Scan for the cell matching the given text and deliver its (x, y) coordinate at center. 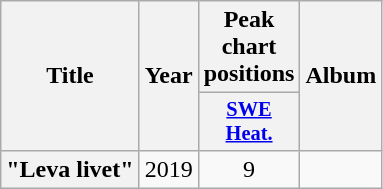
SWEHeat. (249, 122)
Title (70, 76)
9 (249, 169)
Album (341, 76)
Year (168, 76)
2019 (168, 169)
Peak chart positions (249, 47)
"Leva livet" (70, 169)
